Return the [x, y] coordinate for the center point of the cell that contains the specified text.  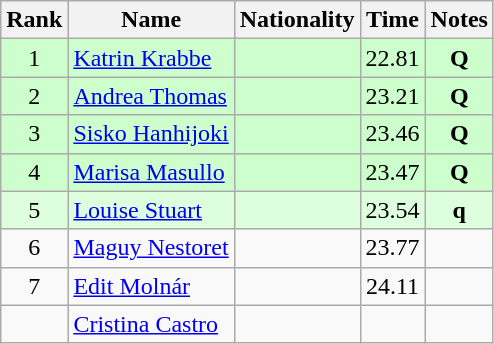
22.81 [392, 58]
Marisa Masullo [151, 172]
2 [34, 96]
23.46 [392, 134]
Louise Stuart [151, 210]
4 [34, 172]
23.21 [392, 96]
7 [34, 286]
Name [151, 20]
Notes [459, 20]
Katrin Krabbe [151, 58]
Sisko Hanhijoki [151, 134]
3 [34, 134]
23.54 [392, 210]
6 [34, 248]
Nationality [297, 20]
23.47 [392, 172]
Time [392, 20]
q [459, 210]
5 [34, 210]
Edit Molnár [151, 286]
Andrea Thomas [151, 96]
Cristina Castro [151, 324]
Maguy Nestoret [151, 248]
23.77 [392, 248]
1 [34, 58]
24.11 [392, 286]
Rank [34, 20]
